Detect which cell encompasses the target text, then output its [x, y] center coordinate. 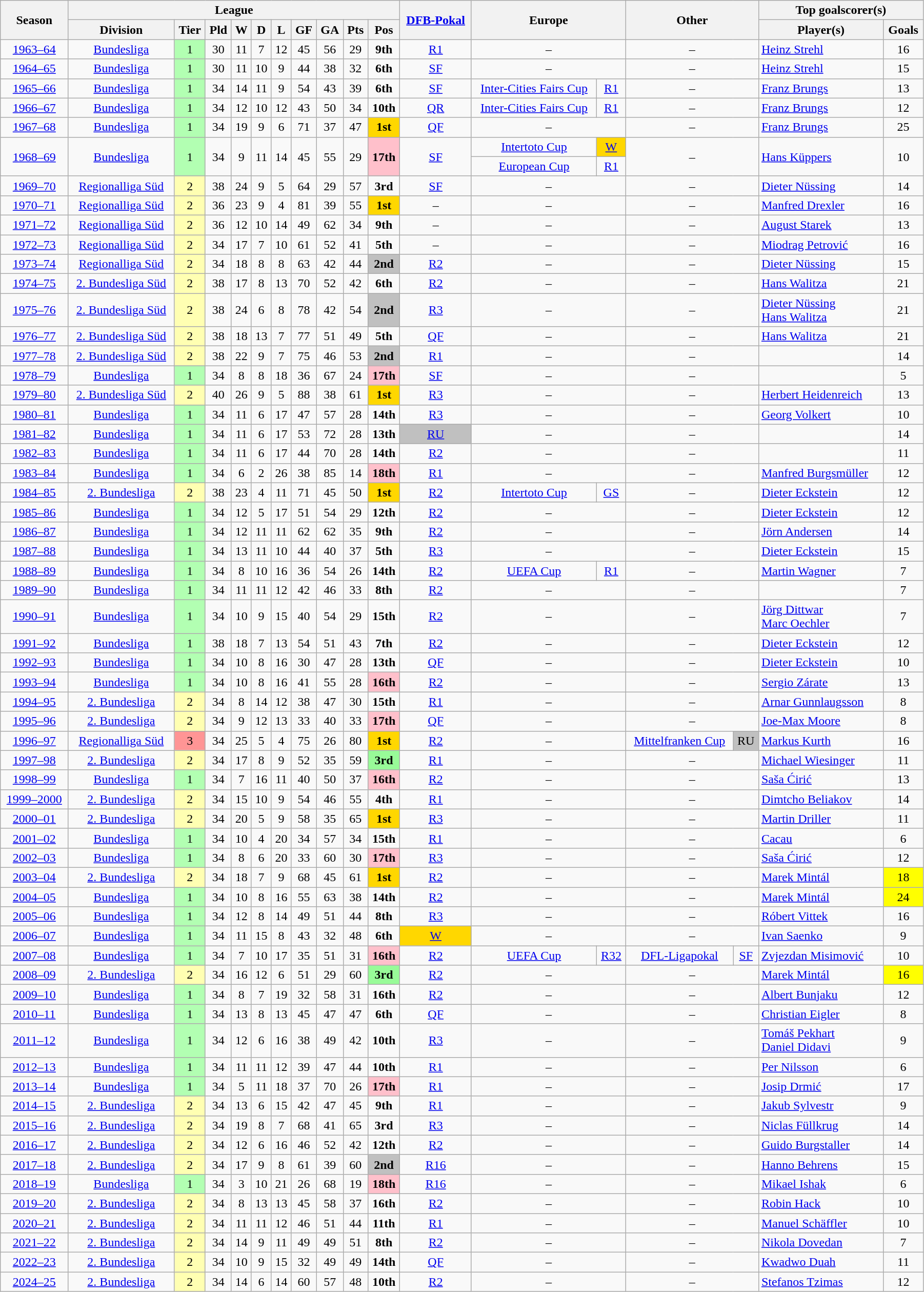
64 [304, 186]
Josip Drmić [820, 1086]
1967–68 [34, 127]
Manuel Schäffler [820, 1223]
1972–73 [34, 245]
1998–99 [34, 780]
Other [692, 20]
L [281, 30]
1993–94 [34, 682]
Dimtcho Beliakov [820, 799]
1977–78 [34, 356]
Arnar Gunnlaugsson [820, 702]
Per Nilsson [820, 1067]
2001–02 [34, 838]
Kwadwo Duah [820, 1262]
Mittelfranken Cup [679, 741]
1992–93 [34, 663]
1982–83 [34, 453]
2013–14 [34, 1086]
22 [241, 356]
2024–25 [34, 1282]
Stefanos Tzimas [820, 1282]
Season [34, 20]
Mikael Ishak [820, 1184]
88 [304, 395]
1990–91 [34, 617]
Albert Bunjaku [820, 995]
2007–08 [34, 956]
Jörn Andersen [820, 531]
1987–88 [34, 551]
1979–80 [34, 395]
2010–11 [34, 1014]
QR [436, 108]
Christian Eigler [820, 1014]
1970–71 [34, 205]
League [234, 10]
2003–04 [34, 877]
1985–86 [34, 512]
Róbert Vittek [820, 917]
Martin Wagner [820, 571]
Herbert Heidenreich [820, 395]
67 [330, 375]
1963–64 [34, 49]
2016–17 [34, 1145]
European Cup [534, 166]
Manfred Burgsmüller [820, 473]
R32 [611, 956]
Martin Driller [820, 819]
2000–01 [34, 819]
72 [330, 434]
2006–07 [34, 936]
Dieter Nüssing Hans Walitza [820, 310]
1984–85 [34, 492]
2004–05 [34, 897]
Tier [190, 30]
GA [330, 30]
Miodrag Petrović [820, 245]
1997–98 [34, 760]
Robin Hack [820, 1203]
Division [121, 30]
1969–70 [34, 186]
DFB-Pokal [436, 20]
Nikola Dovedan [820, 1243]
GS [611, 492]
77 [304, 336]
Sergio Zárate [820, 682]
D [262, 30]
59 [355, 760]
2020–21 [34, 1223]
1975–76 [34, 310]
2017–18 [34, 1164]
Joe-Max Moore [820, 721]
Tomáš Pekhart Daniel Didavi [820, 1040]
Goals [903, 30]
1976–77 [34, 336]
1973–74 [34, 264]
2019–20 [34, 1203]
1986–87 [34, 531]
2014–15 [34, 1106]
Player(s) [820, 30]
Pos [384, 30]
Jakub Sylvestr [820, 1106]
2022–23 [34, 1262]
Pts [355, 30]
GF [304, 30]
1965–66 [34, 88]
Hanno Behrens [820, 1164]
2005–06 [34, 917]
81 [304, 205]
2009–10 [34, 995]
2008–09 [34, 975]
1971–72 [34, 225]
56 [330, 49]
Markus Kurth [820, 741]
1981–82 [34, 434]
2018–19 [34, 1184]
2021–22 [34, 1243]
1988–89 [34, 571]
78 [304, 310]
1968–69 [34, 156]
Top goalscorer(s) [841, 10]
August Starek [820, 225]
1991–92 [34, 643]
2002–03 [34, 858]
DFL-Ligapokal [679, 956]
1964–65 [34, 69]
1999–2000 [34, 799]
1980–81 [34, 414]
4th [384, 799]
85 [330, 473]
80 [355, 741]
Michael Wiesinger [820, 760]
Zvjezdan Misimović [820, 956]
Jörg Dittwar Marc Oechler [820, 617]
Ivan Saenko [820, 936]
Guido Burgstaller [820, 1145]
Georg Volkert [820, 414]
2011–12 [34, 1040]
1983–84 [34, 473]
Niclas Füllkrug [820, 1125]
1978–79 [34, 375]
11th [384, 1223]
Manfred Drexler [820, 205]
Europe [549, 20]
Pld [218, 30]
1996–97 [34, 741]
1995–96 [34, 721]
1974–75 [34, 284]
2012–13 [34, 1067]
Cacau [820, 838]
1989–90 [34, 590]
1966–67 [34, 108]
Hans Küppers [820, 156]
2015–16 [34, 1125]
1994–95 [34, 702]
7th [384, 643]
